Pinpoint the cell where the given text exists, returning its [x, y] midpoint coordinate. 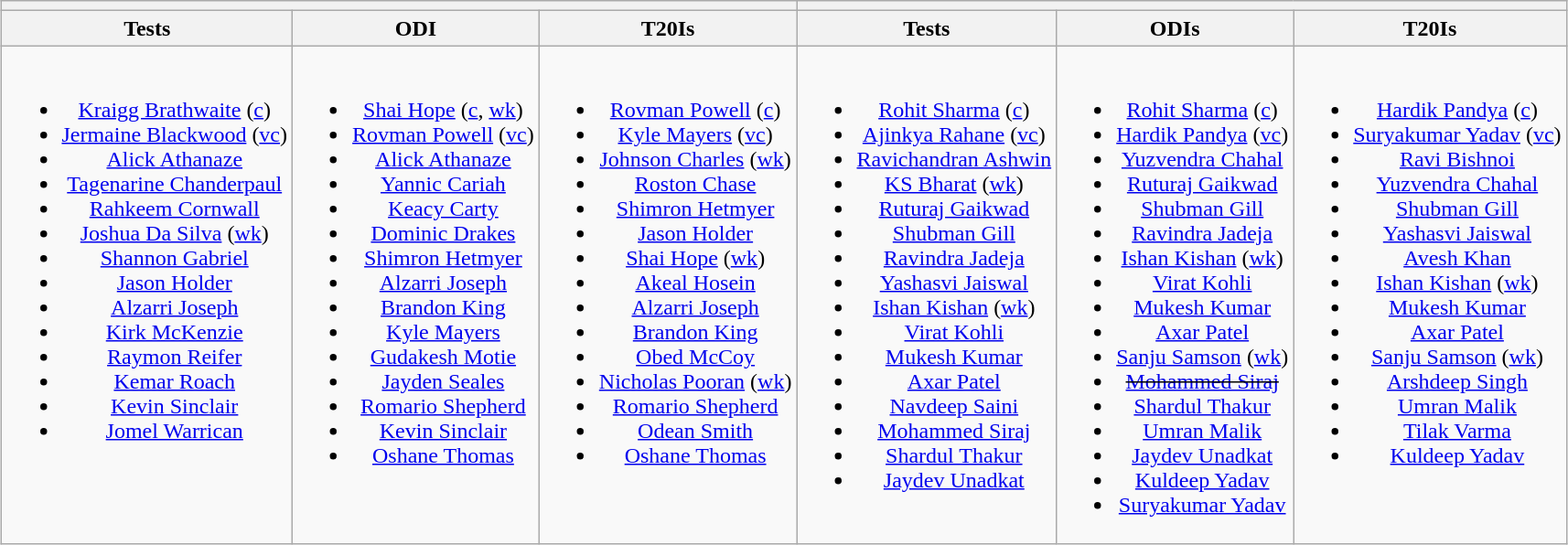
ODI [416, 28]
ODIs [1175, 28]
